Identify which cell holds the provided text, then report its [X, Y] central coordinate. 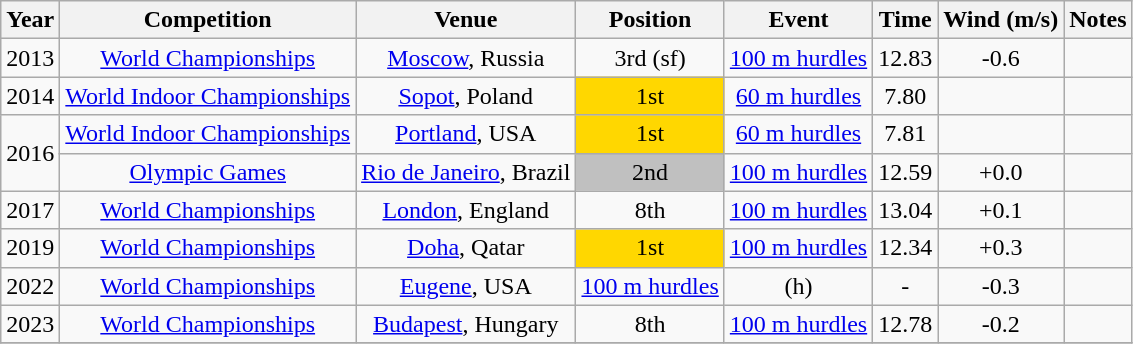
Notes [1098, 20]
12.59 [906, 172]
Competition [208, 20]
12.34 [906, 248]
2022 [30, 286]
(h) [798, 286]
2016 [30, 153]
13.04 [906, 210]
Rio de Janeiro, Brazil [466, 172]
Wind (m/s) [1001, 20]
Budapest, Hungary [466, 324]
7.80 [906, 96]
Eugene, USA [466, 286]
-0.6 [1001, 58]
Year [30, 20]
Doha, Qatar [466, 248]
+0.1 [1001, 210]
Olympic Games [208, 172]
2023 [30, 324]
London, England [466, 210]
12.83 [906, 58]
2014 [30, 96]
Time [906, 20]
2013 [30, 58]
Sopot, Poland [466, 96]
Position [650, 20]
Portland, USA [466, 134]
-0.3 [1001, 286]
2017 [30, 210]
7.81 [906, 134]
3rd (sf) [650, 58]
-0.2 [1001, 324]
+0.0 [1001, 172]
- [906, 286]
+0.3 [1001, 248]
2019 [30, 248]
12.78 [906, 324]
Event [798, 20]
2nd [650, 172]
Venue [466, 20]
Moscow, Russia [466, 58]
